Return [X, Y] of the center of cell containing provided text 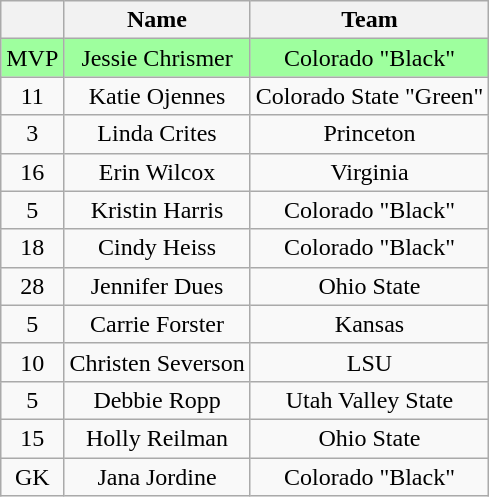
LSU [370, 362]
Name [157, 20]
Debbie Ropp [157, 400]
GK [32, 477]
Team [370, 20]
MVP [32, 58]
16 [32, 172]
Christen Severson [157, 362]
Katie Ojennes [157, 96]
Princeton [370, 134]
Carrie Forster [157, 324]
Linda Crites [157, 134]
Colorado State "Green" [370, 96]
28 [32, 286]
Jana Jordine [157, 477]
Kansas [370, 324]
11 [32, 96]
Cindy Heiss [157, 248]
18 [32, 248]
Jennifer Dues [157, 286]
15 [32, 438]
Holly Reilman [157, 438]
10 [32, 362]
Kristin Harris [157, 210]
Virginia [370, 172]
3 [32, 134]
Erin Wilcox [157, 172]
Jessie Chrismer [157, 58]
Utah Valley State [370, 400]
